From the cell containing the given text, extract its center point as (x, y) coordinate. 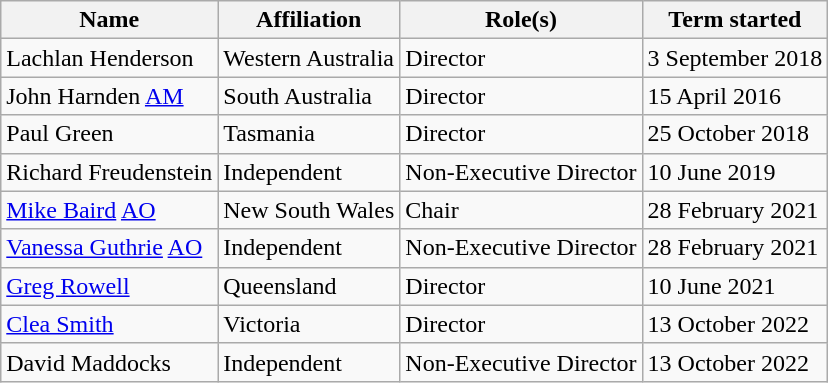
Role(s) (521, 20)
Name (110, 20)
New South Wales (309, 210)
Term started (735, 20)
Chair (521, 210)
15 April 2016 (735, 96)
Western Australia (309, 58)
Greg Rowell (110, 286)
Mike Baird AO (110, 210)
Clea Smith (110, 324)
10 June 2019 (735, 172)
Tasmania (309, 134)
Richard Freudenstein (110, 172)
Victoria (309, 324)
David Maddocks (110, 362)
10 June 2021 (735, 286)
25 October 2018 (735, 134)
Queensland (309, 286)
Paul Green (110, 134)
Vanessa Guthrie AO (110, 248)
Affiliation (309, 20)
South Australia (309, 96)
John Harnden AM (110, 96)
3 September 2018 (735, 58)
Lachlan Henderson (110, 58)
